Extract the [x, y] coordinate from the center of the cell holding the provided text.  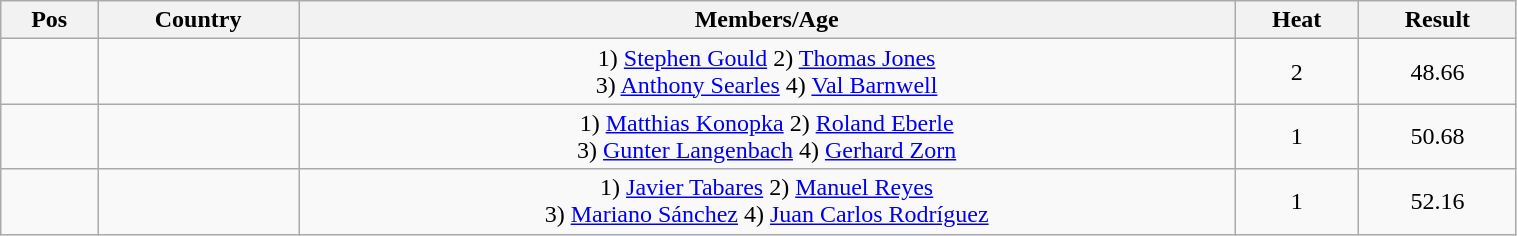
48.66 [1438, 72]
Result [1438, 20]
Heat [1297, 20]
Country [198, 20]
1) Stephen Gould 2) Thomas Jones3) Anthony Searles 4) Val Barnwell [767, 72]
2 [1297, 72]
1) Matthias Konopka 2) Roland Eberle3) Gunter Langenbach 4) Gerhard Zorn [767, 136]
50.68 [1438, 136]
1) Javier Tabares 2) Manuel Reyes3) Mariano Sánchez 4) Juan Carlos Rodríguez [767, 202]
Pos [50, 20]
Members/Age [767, 20]
52.16 [1438, 202]
